Capture the cell that displays the provided text and extract its (x, y) central coordinate. 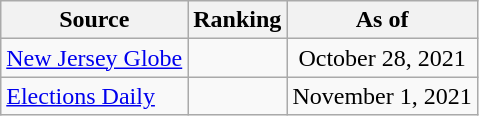
Ranking (238, 20)
Source (94, 20)
Elections Daily (94, 96)
November 1, 2021 (382, 96)
New Jersey Globe (94, 58)
October 28, 2021 (382, 58)
As of (382, 20)
